Detect which cell encompasses the target text, then output its (x, y) center coordinate. 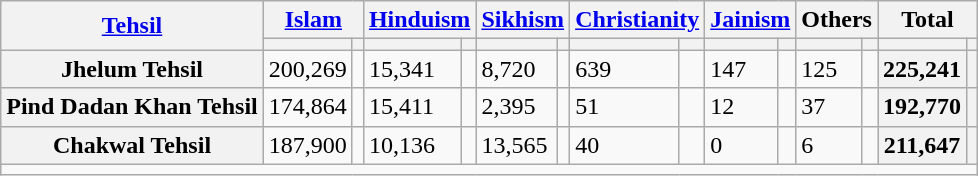
12 (742, 107)
Others (837, 20)
Islam (313, 20)
211,647 (922, 145)
Tehsil (132, 26)
13,565 (517, 145)
187,900 (308, 145)
2,395 (517, 107)
Pind Dadan Khan Tehsil (132, 107)
Christianity (638, 20)
Total (928, 20)
Chakwal Tehsil (132, 145)
Sikhism (523, 20)
200,269 (308, 69)
10,136 (412, 145)
225,241 (922, 69)
192,770 (922, 107)
174,864 (308, 107)
40 (624, 145)
Hinduism (419, 20)
Jainism (750, 20)
15,341 (412, 69)
37 (829, 107)
6 (829, 145)
8,720 (517, 69)
147 (742, 69)
639 (624, 69)
0 (742, 145)
Jhelum Tehsil (132, 69)
125 (829, 69)
15,411 (412, 107)
51 (624, 107)
